Return the [X, Y] coordinate for the center point of the cell that contains the specified text.  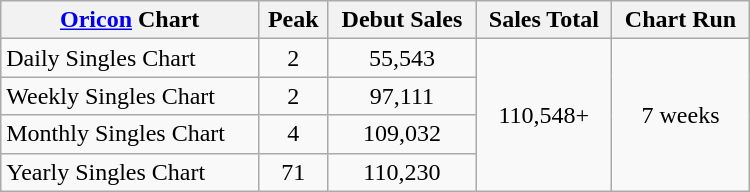
Peak [294, 20]
Daily Singles Chart [130, 58]
55,543 [402, 58]
Monthly Singles Chart [130, 134]
110,230 [402, 172]
Chart Run [680, 20]
Debut Sales [402, 20]
Sales Total [544, 20]
7 weeks [680, 115]
110,548+ [544, 115]
Weekly Singles Chart [130, 96]
Yearly Singles Chart [130, 172]
4 [294, 134]
Oricon Chart [130, 20]
71 [294, 172]
109,032 [402, 134]
97,111 [402, 96]
